Pinpoint the cell where the given text exists, returning its (x, y) midpoint coordinate. 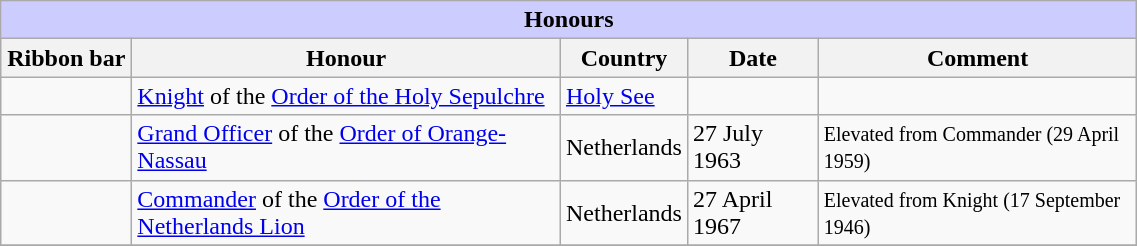
27 July 1963 (752, 148)
Country (624, 58)
27 April 1967 (752, 212)
Comment (978, 58)
Ribbon bar (66, 58)
Elevated from Knight (17 September 1946) (978, 212)
Knight of the Order of the Holy Sepulchre (346, 96)
Date (752, 58)
Honours (569, 20)
Holy See (624, 96)
Honour (346, 58)
Commander of the Order of the Netherlands Lion (346, 212)
Grand Officer of the Order of Orange-Nassau (346, 148)
Elevated from Commander (29 April 1959) (978, 148)
